For the text-containing cell, return its midpoint in (x, y) coordinate format. 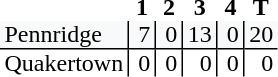
13 (199, 35)
Quakertown (64, 63)
7 (142, 35)
20 (261, 35)
Pennridge (64, 35)
